Return the [X, Y] coordinate for the center point of the cell that contains the specified text.  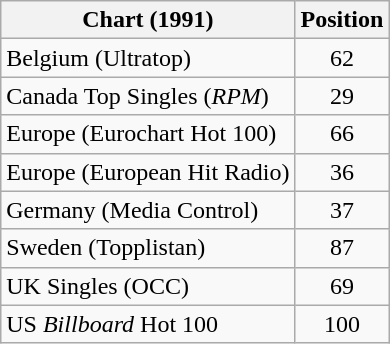
UK Singles (OCC) [148, 286]
Canada Top Singles (RPM) [148, 96]
Chart (1991) [148, 20]
62 [342, 58]
37 [342, 210]
66 [342, 134]
Europe (Eurochart Hot 100) [148, 134]
Germany (Media Control) [148, 210]
US Billboard Hot 100 [148, 324]
36 [342, 172]
Position [342, 20]
100 [342, 324]
29 [342, 96]
Europe (European Hit Radio) [148, 172]
Belgium (Ultratop) [148, 58]
87 [342, 248]
Sweden (Topplistan) [148, 248]
69 [342, 286]
